Scan for the cell matching the given text and deliver its [x, y] coordinate at center. 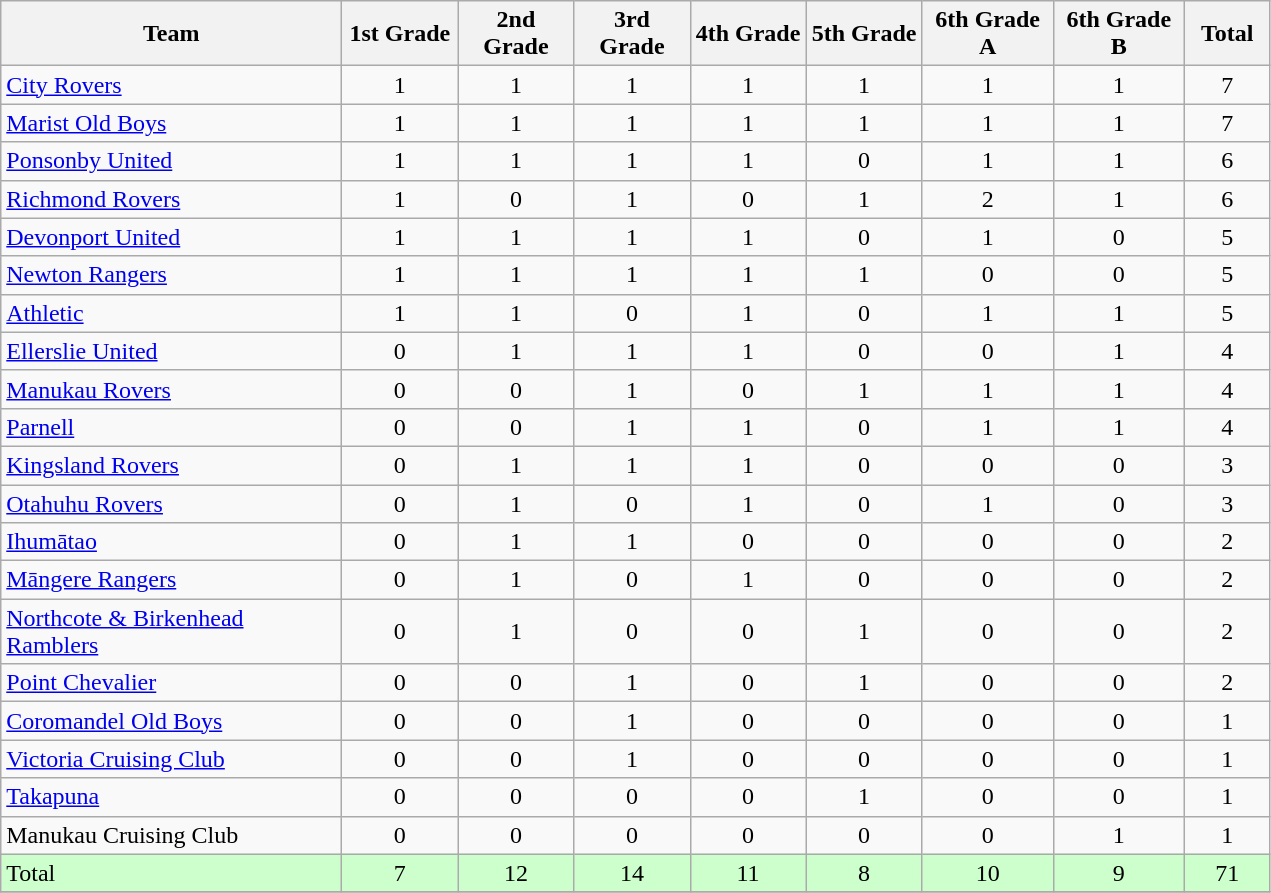
Takapuna [172, 797]
Northcote & Birkenhead Ramblers [172, 632]
5th Grade [864, 34]
10 [988, 873]
71 [1227, 873]
8 [864, 873]
Ellerslie United [172, 351]
2nd Grade [516, 34]
4th Grade [748, 34]
Richmond Rovers [172, 199]
City Rovers [172, 85]
Devonport United [172, 237]
Marist Old Boys [172, 123]
Point Chevalier [172, 683]
Newton Rangers [172, 275]
6th Grade A [988, 34]
3rd Grade [632, 34]
Manukau Rovers [172, 389]
Coromandel Old Boys [172, 721]
Otahuhu Rovers [172, 503]
Team [172, 34]
Ihumātao [172, 542]
14 [632, 873]
12 [516, 873]
Parnell [172, 427]
Athletic [172, 313]
6th Grade B [1118, 34]
Māngere Rangers [172, 580]
11 [748, 873]
1st Grade [400, 34]
Manukau Cruising Club [172, 835]
Victoria Cruising Club [172, 759]
Kingsland Rovers [172, 465]
Ponsonby United [172, 161]
9 [1118, 873]
